Find where the given text appears and provide that cell's center as [x, y] coordinate. 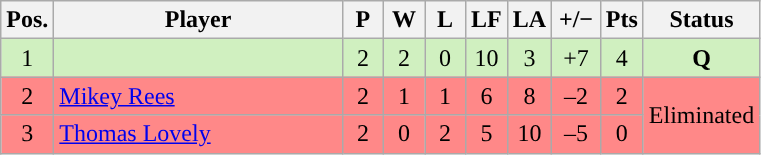
W [404, 20]
–5 [576, 134]
Eliminated [701, 115]
Status [701, 20]
+7 [576, 58]
LF [487, 20]
LA [529, 20]
Pos. [28, 20]
5 [487, 134]
L [444, 20]
+/− [576, 20]
8 [529, 96]
Mikey Rees [198, 96]
Player [198, 20]
P [362, 20]
Pts [622, 20]
Thomas Lovely [198, 134]
6 [487, 96]
4 [622, 58]
–2 [576, 96]
Q [701, 58]
